Pinpoint the cell where the given text exists, returning its (X, Y) midpoint coordinate. 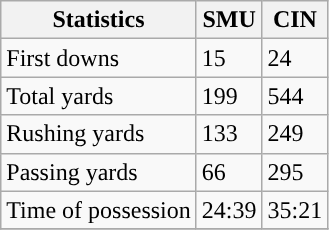
249 (295, 134)
24 (295, 58)
Time of possession (99, 210)
Statistics (99, 20)
SMU (229, 20)
Passing yards (99, 172)
24:39 (229, 210)
35:21 (295, 210)
Rushing yards (99, 134)
CIN (295, 20)
Total yards (99, 96)
199 (229, 96)
15 (229, 58)
66 (229, 172)
First downs (99, 58)
544 (295, 96)
133 (229, 134)
295 (295, 172)
